For the text-containing cell, return its midpoint in [X, Y] coordinate format. 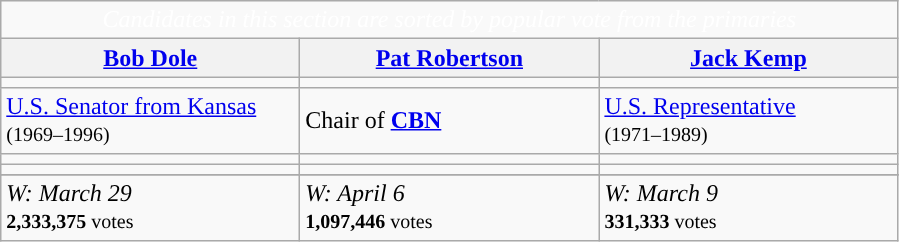
Bob Dole [150, 58]
Jack Kemp [748, 58]
Pat Robertson [450, 58]
U.S. Representative(1971–1989) [748, 120]
W: March 292,333,375 votes [150, 208]
W: March 9331,333 votes [748, 208]
U.S. Senator from Kansas(1969–1996) [150, 120]
Candidates in this section are sorted by popular vote from the primaries [450, 20]
Chair of CBN [450, 120]
W: April 61,097,446 votes [450, 208]
